Extract the [x, y] coordinate from the center of the cell holding the provided text.  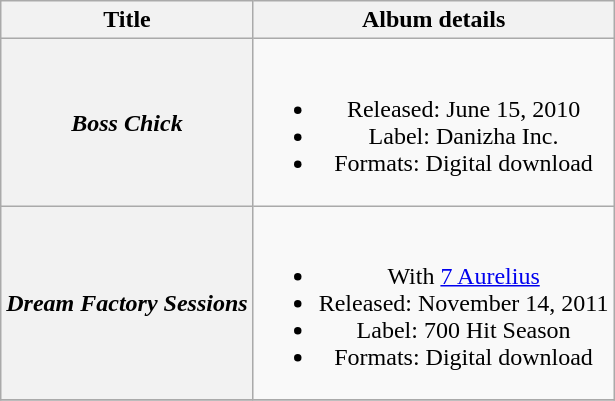
Dream Factory Sessions [127, 303]
Album details [434, 20]
With 7 AureliusReleased: November 14, 2011Label: 700 Hit SeasonFormats: Digital download [434, 303]
Boss Chick [127, 122]
Released: June 15, 2010Label: Danizha Inc.Formats: Digital download [434, 122]
Title [127, 20]
